Detect which cell encompasses the target text, then output its [X, Y] center coordinate. 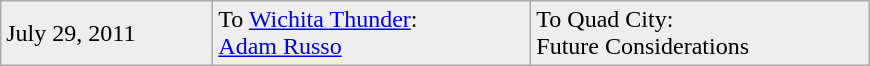
To Quad City:Future Considerations [700, 34]
To Wichita Thunder: Adam Russo [372, 34]
July 29, 2011 [107, 34]
